Search for the cell housing the specified text and yield its [X, Y] center coordinate. 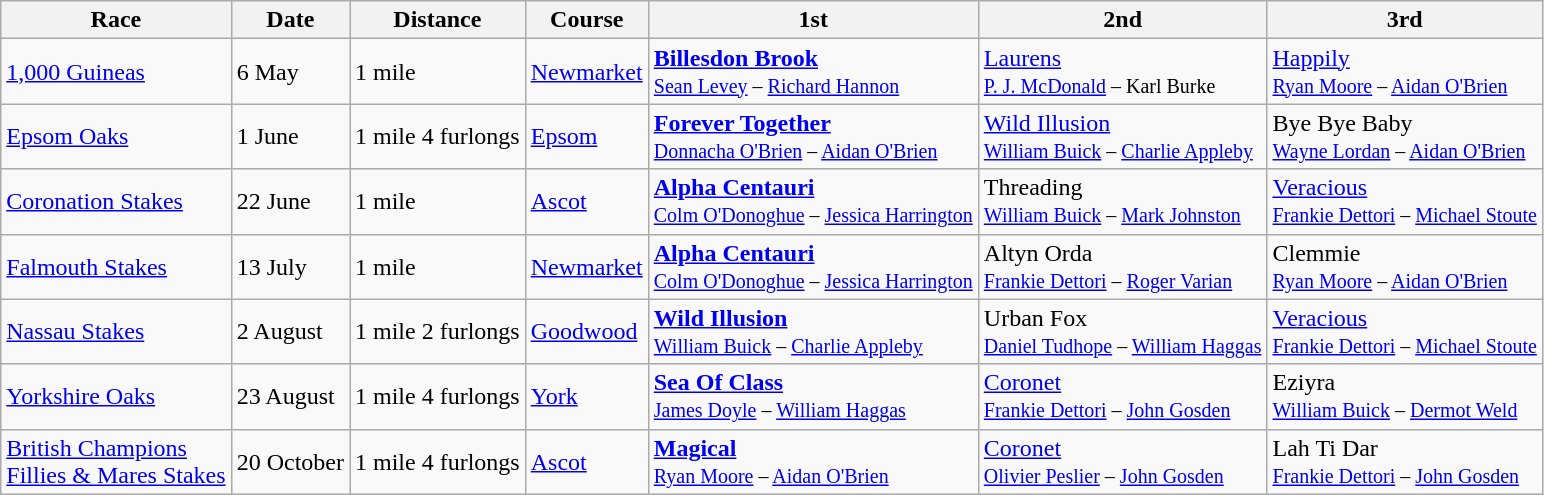
Altyn OrdaFrankie Dettori – Roger Varian [1122, 266]
Sea Of ClassJames Doyle – William Haggas [813, 396]
Epsom Oaks [116, 136]
Race [116, 20]
HappilyRyan Moore – Aidan O'Brien [1404, 72]
ClemmieRyan Moore – Aidan O'Brien [1404, 266]
23 August [290, 396]
ThreadingWilliam Buick – Mark Johnston [1122, 202]
York [586, 396]
2 August [290, 332]
Yorkshire Oaks [116, 396]
1 June [290, 136]
Epsom [586, 136]
Lah Ti DarFrankie Dettori – John Gosden [1404, 462]
Distance [438, 20]
Urban FoxDaniel Tudhope – William Haggas [1122, 332]
Coronation Stakes [116, 202]
CoronetOlivier Peslier – John Gosden [1122, 462]
Billesdon BrookSean Levey – Richard Hannon [813, 72]
Forever TogetherDonnacha O'Brien – Aidan O'Brien [813, 136]
20 October [290, 462]
CoronetFrankie Dettori – John Gosden [1122, 396]
1st [813, 20]
LaurensP. J. McDonald – Karl Burke [1122, 72]
1 mile 2 furlongs [438, 332]
3rd [1404, 20]
Course [586, 20]
Date [290, 20]
British ChampionsFillies & Mares Stakes [116, 462]
Bye Bye BabyWayne Lordan – Aidan O'Brien [1404, 136]
Falmouth Stakes [116, 266]
6 May [290, 72]
1,000 Guineas [116, 72]
22 June [290, 202]
Nassau Stakes [116, 332]
Goodwood [586, 332]
2nd [1122, 20]
13 July [290, 266]
MagicalRyan Moore – Aidan O'Brien [813, 462]
EziyraWilliam Buick – Dermot Weld [1404, 396]
